Capture the cell that displays the provided text and extract its (X, Y) central coordinate. 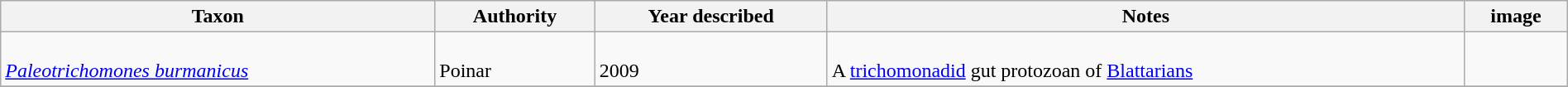
Poinar (514, 60)
image (1517, 17)
Paleotrichomones burmanicus (218, 60)
Taxon (218, 17)
Year described (711, 17)
Notes (1145, 17)
A trichomonadid gut protozoan of Blattarians (1145, 60)
Authority (514, 17)
2009 (711, 60)
